Identify which cell holds the provided text, then report its (x, y) central coordinate. 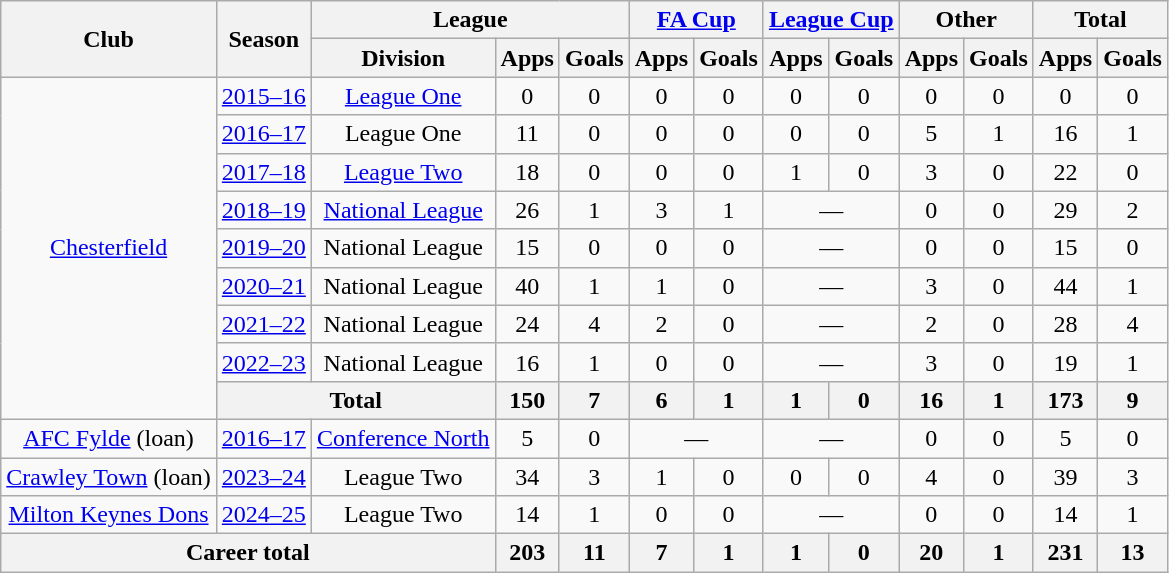
2023–24 (264, 477)
Other (966, 20)
9 (1133, 400)
Club (109, 39)
Crawley Town (loan) (109, 477)
2019–20 (264, 248)
2021–22 (264, 324)
13 (1133, 553)
2018–19 (264, 210)
League (470, 20)
203 (527, 553)
2015–16 (264, 96)
24 (527, 324)
League Cup (831, 20)
Chesterfield (109, 248)
40 (527, 286)
AFC Fylde (loan) (109, 438)
2020–21 (264, 286)
19 (1065, 362)
Division (403, 58)
18 (527, 172)
34 (527, 477)
44 (1065, 286)
28 (1065, 324)
2022–23 (264, 362)
Milton Keynes Dons (109, 515)
231 (1065, 553)
29 (1065, 210)
Season (264, 39)
2017–18 (264, 172)
150 (527, 400)
20 (931, 553)
173 (1065, 400)
FA Cup (696, 20)
Conference North (403, 438)
2024–25 (264, 515)
39 (1065, 477)
26 (527, 210)
22 (1065, 172)
Career total (248, 553)
6 (661, 400)
